Return the [x, y] coordinate for the center point of the cell that contains the specified text.  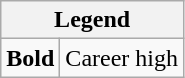
Legend [92, 20]
Bold [30, 58]
Career high [122, 58]
